Extract the (X, Y) coordinate from the center of the cell holding the provided text.  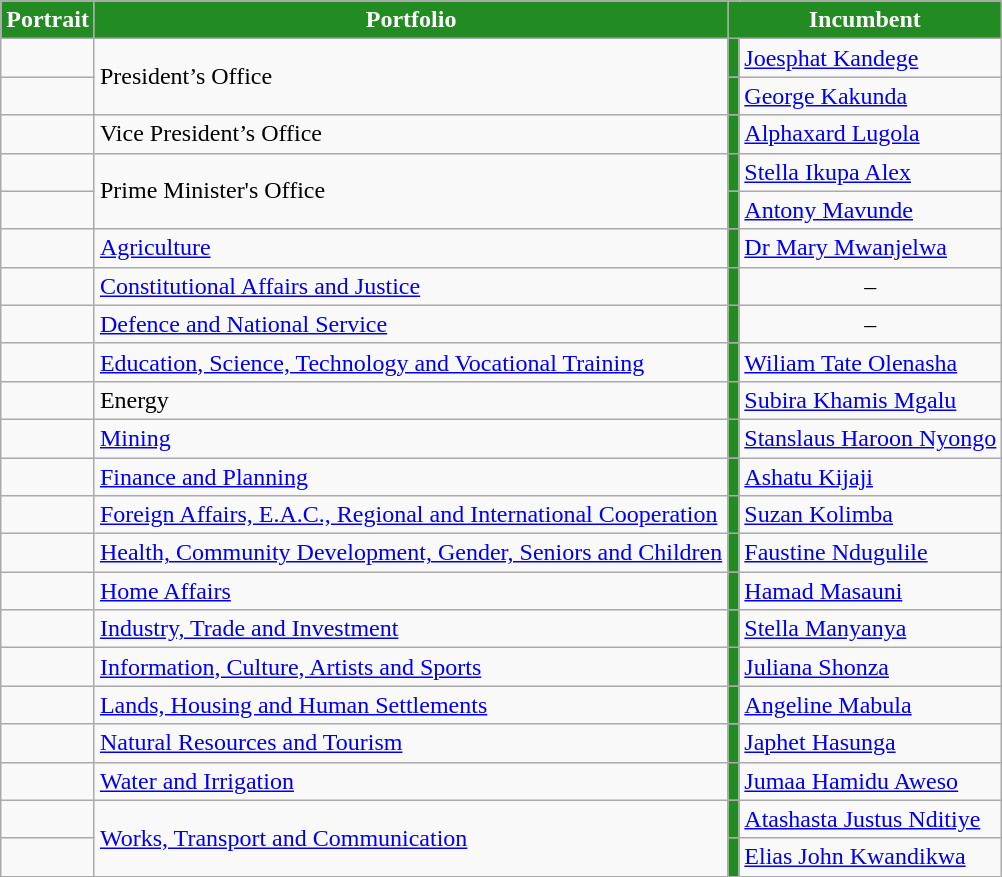
Energy (410, 400)
Wiliam Tate Olenasha (870, 362)
President’s Office (410, 77)
Mining (410, 438)
Joesphat Kandege (870, 58)
Antony Mavunde (870, 210)
Constitutional Affairs and Justice (410, 286)
Stella Ikupa Alex (870, 172)
Works, Transport and Communication (410, 838)
Jumaa Hamidu Aweso (870, 781)
George Kakunda (870, 96)
Defence and National Service (410, 324)
Finance and Planning (410, 477)
Hamad Masauni (870, 591)
Foreign Affairs, E.A.C., Regional and International Cooperation (410, 515)
Faustine Ndugulile (870, 553)
Atashasta Justus Nditiye (870, 819)
Lands, Housing and Human Settlements (410, 705)
Juliana Shonza (870, 667)
Portrait (48, 20)
Home Affairs (410, 591)
Elias John Kwandikwa (870, 857)
Information, Culture, Artists and Sports (410, 667)
Subira Khamis Mgalu (870, 400)
Agriculture (410, 248)
Stella Manyanya (870, 629)
Natural Resources and Tourism (410, 743)
Health, Community Development, Gender, Seniors and Children (410, 553)
Stanslaus Haroon Nyongo (870, 438)
Prime Minister's Office (410, 191)
Water and Irrigation (410, 781)
Angeline Mabula (870, 705)
Japhet Hasunga (870, 743)
Portfolio (410, 20)
Education, Science, Technology and Vocational Training (410, 362)
Ashatu Kijaji (870, 477)
Incumbent (865, 20)
Vice President’s Office (410, 134)
Alphaxard Lugola (870, 134)
Dr Mary Mwanjelwa (870, 248)
Industry, Trade and Investment (410, 629)
Suzan Kolimba (870, 515)
